Detect which cell encompasses the target text, then output its (X, Y) center coordinate. 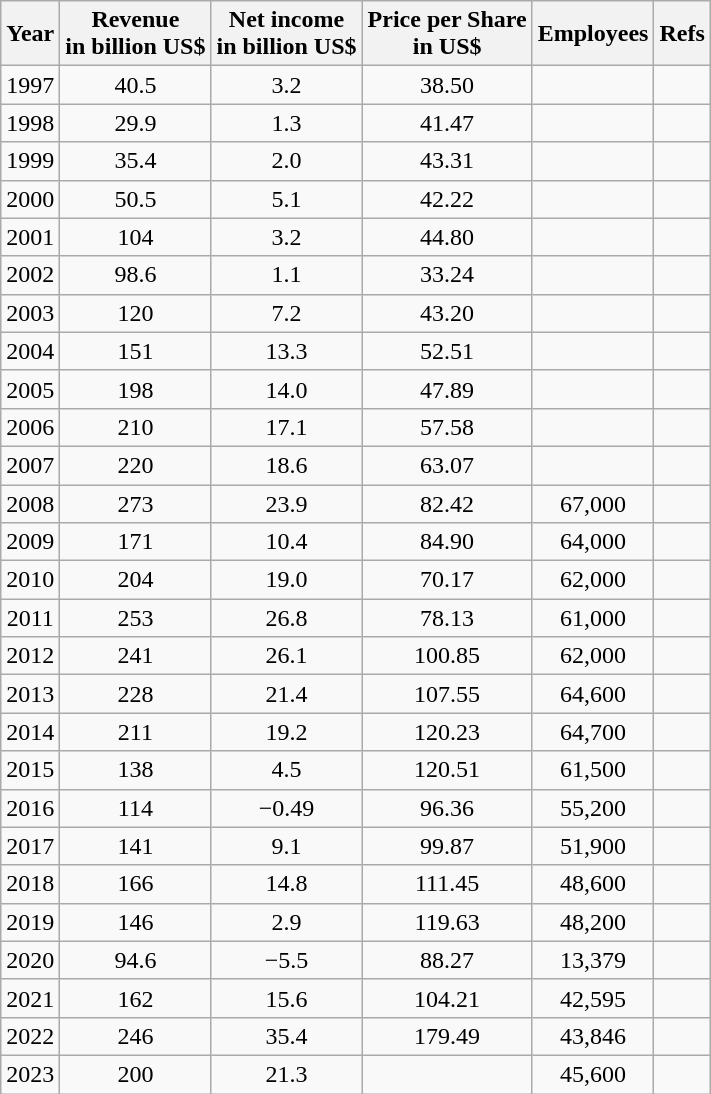
162 (136, 998)
119.63 (447, 922)
−5.5 (286, 960)
1998 (30, 123)
Price per Sharein US$ (447, 34)
57.58 (447, 427)
Net incomein billion US$ (286, 34)
78.13 (447, 618)
2003 (30, 313)
15.6 (286, 998)
2009 (30, 542)
55,200 (593, 808)
21.4 (286, 694)
4.5 (286, 770)
141 (136, 846)
120.23 (447, 732)
64,000 (593, 542)
23.9 (286, 503)
2.9 (286, 922)
2010 (30, 580)
51,900 (593, 846)
48,200 (593, 922)
64,600 (593, 694)
88.27 (447, 960)
2000 (30, 199)
2022 (30, 1036)
14.8 (286, 884)
104 (136, 237)
204 (136, 580)
47.89 (447, 389)
179.49 (447, 1036)
14.0 (286, 389)
48,600 (593, 884)
33.24 (447, 275)
2004 (30, 351)
2018 (30, 884)
67,000 (593, 503)
2012 (30, 656)
42,595 (593, 998)
211 (136, 732)
45,600 (593, 1074)
2.0 (286, 161)
Employees (593, 34)
220 (136, 465)
98.6 (136, 275)
9.1 (286, 846)
151 (136, 351)
43.20 (447, 313)
18.6 (286, 465)
2002 (30, 275)
104.21 (447, 998)
7.2 (286, 313)
−0.49 (286, 808)
2017 (30, 846)
26.8 (286, 618)
19.0 (286, 580)
43,846 (593, 1036)
13.3 (286, 351)
2016 (30, 808)
19.2 (286, 732)
61,500 (593, 770)
26.1 (286, 656)
2005 (30, 389)
82.42 (447, 503)
2001 (30, 237)
61,000 (593, 618)
2023 (30, 1074)
50.5 (136, 199)
210 (136, 427)
52.51 (447, 351)
5.1 (286, 199)
42.22 (447, 199)
146 (136, 922)
107.55 (447, 694)
2021 (30, 998)
198 (136, 389)
100.85 (447, 656)
2019 (30, 922)
44.80 (447, 237)
246 (136, 1036)
17.1 (286, 427)
2008 (30, 503)
84.90 (447, 542)
1999 (30, 161)
171 (136, 542)
1997 (30, 85)
94.6 (136, 960)
21.3 (286, 1074)
13,379 (593, 960)
228 (136, 694)
111.45 (447, 884)
120.51 (447, 770)
38.50 (447, 85)
1.1 (286, 275)
2015 (30, 770)
166 (136, 884)
29.9 (136, 123)
114 (136, 808)
241 (136, 656)
Revenuein billion US$ (136, 34)
99.87 (447, 846)
120 (136, 313)
70.17 (447, 580)
2014 (30, 732)
Refs (682, 34)
41.47 (447, 123)
10.4 (286, 542)
138 (136, 770)
96.36 (447, 808)
2013 (30, 694)
253 (136, 618)
2006 (30, 427)
1.3 (286, 123)
63.07 (447, 465)
2007 (30, 465)
43.31 (447, 161)
273 (136, 503)
64,700 (593, 732)
2011 (30, 618)
Year (30, 34)
200 (136, 1074)
2020 (30, 960)
40.5 (136, 85)
